From the cell containing the given text, extract its center point as (X, Y) coordinate. 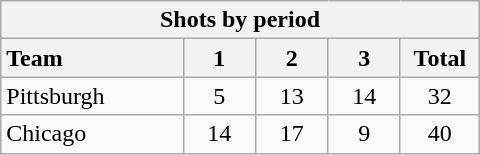
32 (440, 96)
5 (219, 96)
Team (92, 58)
17 (292, 134)
Shots by period (240, 20)
2 (292, 58)
13 (292, 96)
Pittsburgh (92, 96)
1 (219, 58)
40 (440, 134)
9 (364, 134)
3 (364, 58)
Chicago (92, 134)
Total (440, 58)
